Return [X, Y] of the center of cell containing provided text 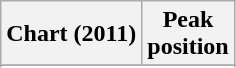
Chart (2011) [72, 34]
Peakposition [188, 34]
